Extract the [x, y] coordinate from the center of the cell holding the provided text.  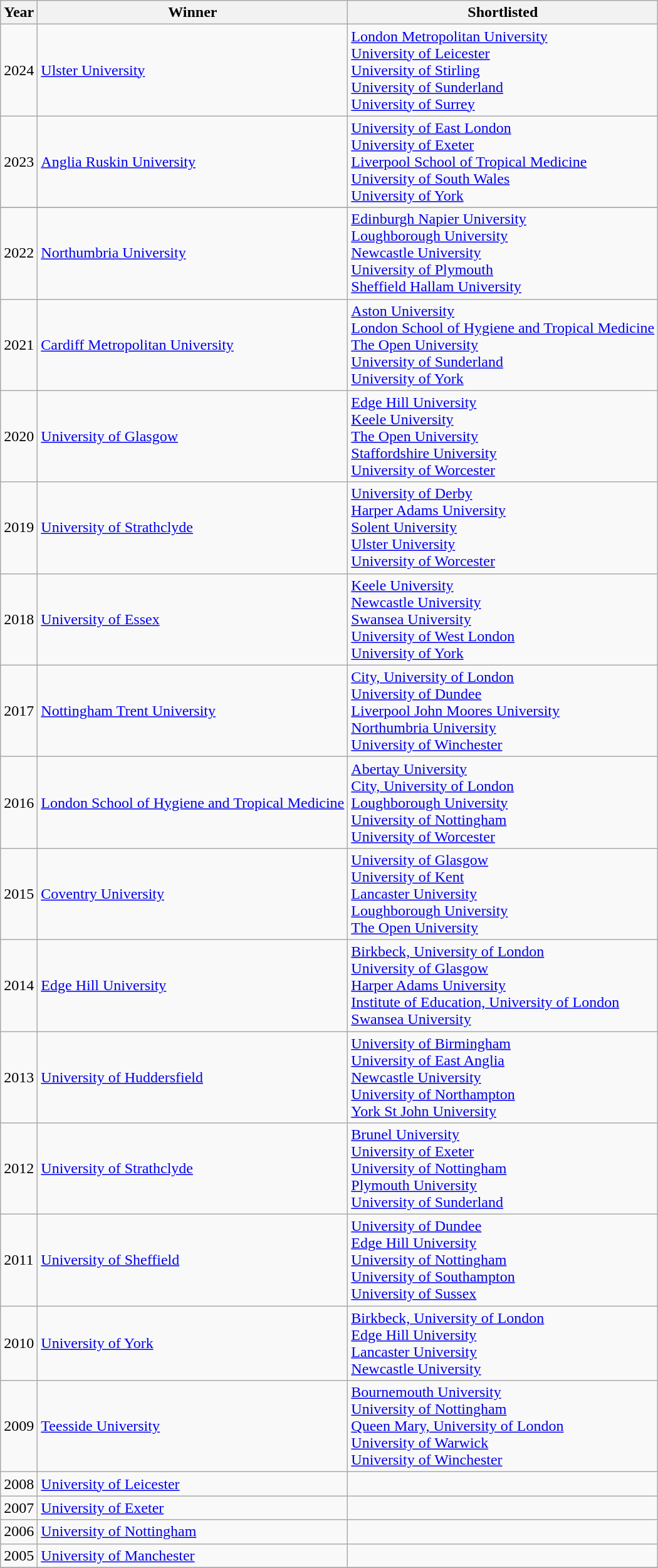
2018 [19, 619]
Edge Hill University [193, 985]
Brunel UniversityUniversity of ExeterUniversity of NottinghamPlymouth UniversityUniversity of Sunderland [503, 1169]
2006 [19, 1532]
University of Leicester [193, 1484]
2013 [19, 1077]
2015 [19, 894]
Winner [193, 13]
University of Sheffield [193, 1260]
University of DerbyHarper Adams UniversitySolent UniversityUlster UniversityUniversity of Worcester [503, 528]
Anglia Ruskin University [193, 162]
London School of Hygiene and Tropical Medicine [193, 802]
2016 [19, 802]
Birkbeck, University of LondonUniversity of GlasgowHarper Adams UniversityInstitute of Education, University of LondonSwansea University [503, 985]
University of Manchester [193, 1555]
University of GlasgowUniversity of KentLancaster UniversityLoughborough UniversityThe Open University [503, 894]
2005 [19, 1555]
2010 [19, 1344]
Ulster University [193, 70]
City, University of LondonUniversity of DundeeLiverpool John Moores UniversityNorthumbria UniversityUniversity of Winchester [503, 711]
University of BirminghamUniversity of East AngliaNewcastle UniversityUniversity of NorthamptonYork St John University [503, 1077]
Birkbeck, University of LondonEdge Hill UniversityLancaster UniversityNewcastle University [503, 1344]
2020 [19, 436]
University of DundeeEdge Hill UniversityUniversity of NottinghamUniversity of SouthamptonUniversity of Sussex [503, 1260]
Bournemouth UniversityUniversity of NottinghamQueen Mary, University of LondonUniversity of WarwickUniversity of Winchester [503, 1426]
2019 [19, 528]
2022 [19, 253]
2021 [19, 345]
Northumbria University [193, 253]
University of Exeter [193, 1508]
Nottingham Trent University [193, 711]
University of Glasgow [193, 436]
2014 [19, 985]
Aston UniversityLondon School of Hygiene and Tropical MedicineThe Open UniversityUniversity of SunderlandUniversity of York [503, 345]
University of Huddersfield [193, 1077]
2008 [19, 1484]
Teesside University [193, 1426]
Keele UniversityNewcastle UniversitySwansea UniversityUniversity of West LondonUniversity of York [503, 619]
Cardiff Metropolitan University [193, 345]
2012 [19, 1169]
2024 [19, 70]
2023 [19, 162]
University of Essex [193, 619]
2017 [19, 711]
2007 [19, 1508]
Year [19, 13]
University of East LondonUniversity of ExeterLiverpool School of Tropical MedicineUniversity of South WalesUniversity of York [503, 162]
Shortlisted [503, 13]
Coventry University [193, 894]
University of Nottingham [193, 1532]
Edinburgh Napier UniversityLoughborough UniversityNewcastle UniversityUniversity of PlymouthSheffield Hallam University [503, 253]
Edge Hill UniversityKeele UniversityThe Open UniversityStaffordshire UniversityUniversity of Worcester [503, 436]
2009 [19, 1426]
2011 [19, 1260]
Abertay UniversityCity, University of LondonLoughborough UniversityUniversity of NottinghamUniversity of Worcester [503, 802]
University of York [193, 1344]
London Metropolitan UniversityUniversity of LeicesterUniversity of StirlingUniversity of SunderlandUniversity of Surrey [503, 70]
